Capture the cell that displays the provided text and extract its (x, y) central coordinate. 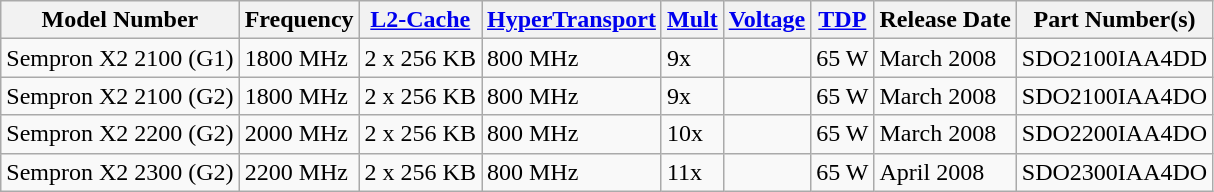
2200 MHz (299, 172)
Sempron X2 2200 (G2) (120, 134)
10x (692, 134)
SDO2200IAA4DO (1114, 134)
HyperTransport (572, 20)
Model Number (120, 20)
April 2008 (945, 172)
2000 MHz (299, 134)
Sempron X2 2100 (G1) (120, 58)
Sempron X2 2100 (G2) (120, 96)
11x (692, 172)
SDO2300IAA4DO (1114, 172)
Mult (692, 20)
TDP (842, 20)
Voltage (767, 20)
SDO2100IAA4DD (1114, 58)
Sempron X2 2300 (G2) (120, 172)
Frequency (299, 20)
Part Number(s) (1114, 20)
L2-Cache (420, 20)
SDO2100IAA4DO (1114, 96)
Release Date (945, 20)
